Pinpoint the cell where the given text exists, returning its (x, y) midpoint coordinate. 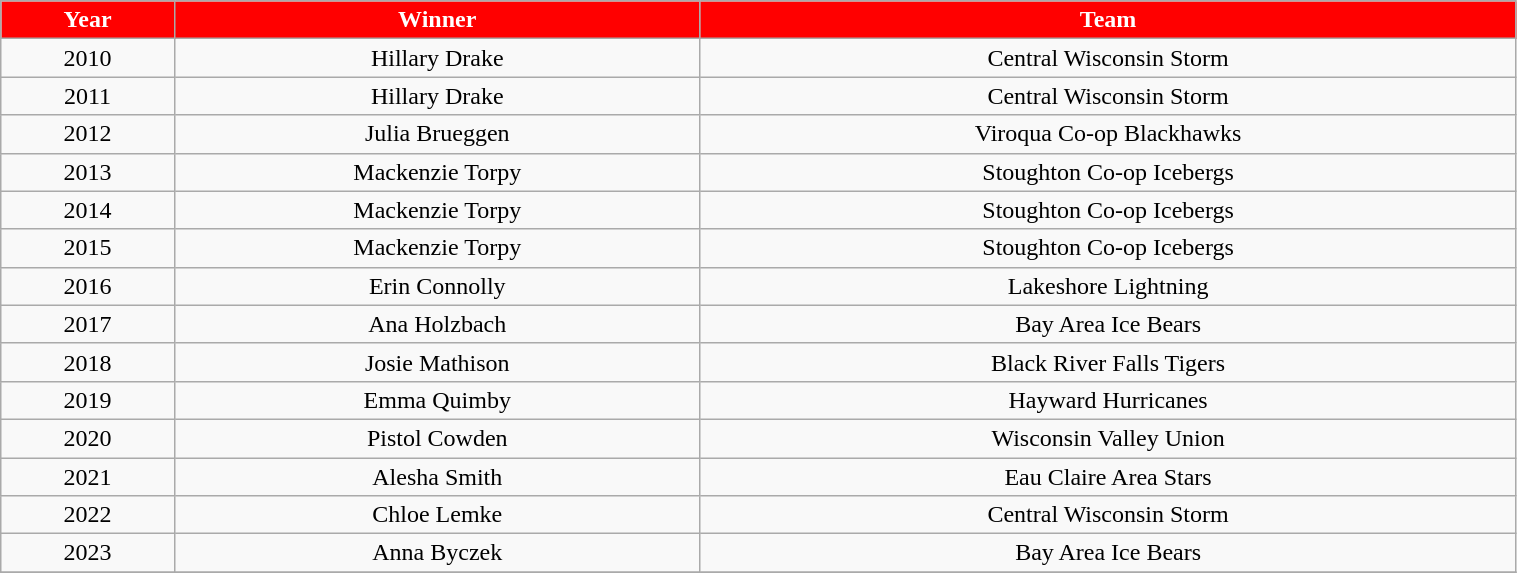
2013 (88, 172)
Year (88, 20)
2014 (88, 210)
Chloe Lemke (437, 515)
2018 (88, 362)
2012 (88, 134)
2011 (88, 96)
Emma Quimby (437, 400)
Pistol Cowden (437, 438)
2017 (88, 324)
Erin Connolly (437, 286)
Josie Mathison (437, 362)
2010 (88, 58)
Team (1108, 20)
Viroqua Co-op Blackhawks (1108, 134)
Winner (437, 20)
2020 (88, 438)
Ana Holzbach (437, 324)
Lakeshore Lightning (1108, 286)
2023 (88, 553)
Black River Falls Tigers (1108, 362)
Eau Claire Area Stars (1108, 477)
2021 (88, 477)
2019 (88, 400)
Wisconsin Valley Union (1108, 438)
Alesha Smith (437, 477)
Julia Brueggen (437, 134)
2015 (88, 248)
Anna Byczek (437, 553)
2022 (88, 515)
2016 (88, 286)
Hayward Hurricanes (1108, 400)
